Extract the (X, Y) coordinate from the center of the cell holding the provided text.  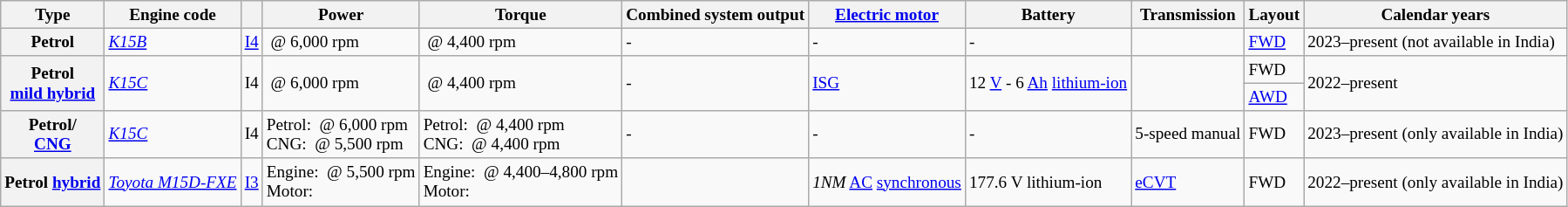
Petrol: @ 6,000 rpmCNG: @ 5,500 rpm (341, 135)
2023–present (not available in India) (1436, 42)
Combined system output (716, 15)
I3 (251, 182)
Torque (521, 15)
177.6 V lithium-ion (1048, 182)
Engine code (173, 15)
Petrol: @ 4,400 rpmCNG: @ 4,400 rpm (521, 135)
Engine: @ 5,500 rpmMotor: (341, 182)
2023–present (only available in India) (1436, 135)
12 V - 6 Ah lithium-ion (1048, 84)
Battery (1048, 15)
2022–present (only available in India) (1436, 182)
ISG (887, 84)
Transmission (1188, 15)
Power (341, 15)
Toyota M15D-FXE (173, 182)
Petrol (52, 42)
Type (52, 15)
K15B (173, 42)
5-speed manual (1188, 135)
1NM AC synchronous (887, 182)
Engine: @ 4,400–4,800 rpmMotor: (521, 182)
Layout (1274, 15)
eCVT (1188, 182)
Calendar years (1436, 15)
Electric motor (887, 15)
Petrol hybrid (52, 182)
AWD (1274, 97)
2022–present (1436, 84)
Petrolmild hybrid (52, 84)
Petrol/CNG (52, 135)
